Capture the cell that displays the provided text and extract its (x, y) central coordinate. 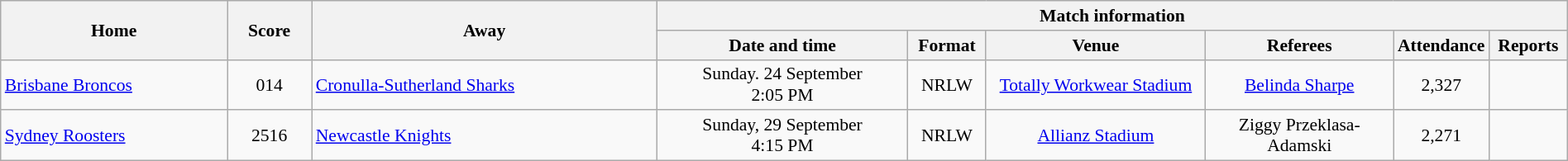
Away (485, 30)
Reports (1528, 45)
2516 (270, 135)
Venue (1095, 45)
Date and time (782, 45)
Referees (1300, 45)
Match information (1113, 16)
Cronulla-Sutherland Sharks (485, 84)
2,327 (1441, 84)
2,271 (1441, 135)
Score (270, 30)
Sunday, 29 September 4:15 PM (782, 135)
Newcastle Knights (485, 135)
014 (270, 84)
Brisbane Broncos (114, 84)
Format (948, 45)
Home (114, 30)
Sunday. 24 September 2:05 PM (782, 84)
Ziggy Przeklasa-Adamski (1300, 135)
Belinda Sharpe (1300, 84)
Sydney Roosters (114, 135)
Allianz Stadium (1095, 135)
Attendance (1441, 45)
Totally Workwear Stadium (1095, 84)
